Extract the [X, Y] coordinate from the center of the cell holding the provided text.  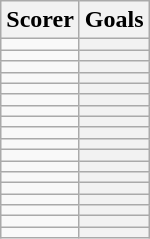
Scorer [40, 20]
Goals [114, 20]
